Identify which cell holds the provided text, then report its (X, Y) central coordinate. 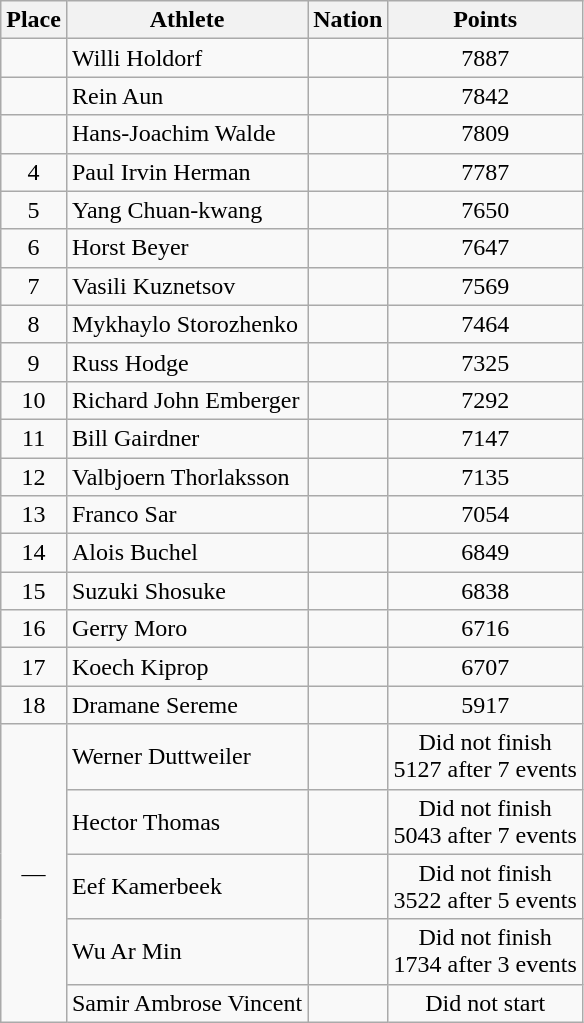
7887 (485, 58)
6838 (485, 591)
13 (34, 515)
Did not finish 3522 after 5 events (485, 886)
Werner Duttweiler (186, 756)
Points (485, 20)
6707 (485, 667)
Hans-Joachim Walde (186, 134)
7569 (485, 286)
7842 (485, 96)
Did not finish 5043 after 7 events (485, 822)
Gerry Moro (186, 629)
8 (34, 324)
Wu Ar Min (186, 952)
16 (34, 629)
Eef Kamerbeek (186, 886)
Richard John Emberger (186, 400)
7787 (485, 172)
Did not finish 1734 after 3 events (485, 952)
Yang Chuan-kwang (186, 210)
6716 (485, 629)
9 (34, 362)
Suzuki Shosuke (186, 591)
7464 (485, 324)
Athlete (186, 20)
Did not finish 5127 after 7 events (485, 756)
Valbjoern Thorlaksson (186, 477)
Mykhaylo Storozhenko (186, 324)
Vasili Kuznetsov (186, 286)
18 (34, 705)
Dramane Sereme (186, 705)
12 (34, 477)
Alois Buchel (186, 553)
Horst Beyer (186, 248)
Franco Sar (186, 515)
Rein Aun (186, 96)
7 (34, 286)
Place (34, 20)
Bill Gairdner (186, 438)
10 (34, 400)
Russ Hodge (186, 362)
4 (34, 172)
6849 (485, 553)
Willi Holdorf (186, 58)
Did not start (485, 1003)
15 (34, 591)
7054 (485, 515)
7292 (485, 400)
14 (34, 553)
Samir Ambrose Vincent (186, 1003)
7325 (485, 362)
7809 (485, 134)
5917 (485, 705)
Hector Thomas (186, 822)
— (34, 873)
11 (34, 438)
7647 (485, 248)
5 (34, 210)
17 (34, 667)
7650 (485, 210)
Paul Irvin Herman (186, 172)
7147 (485, 438)
6 (34, 248)
7135 (485, 477)
Nation (348, 20)
Koech Kiprop (186, 667)
